Return [X, Y] of the center of cell containing provided text 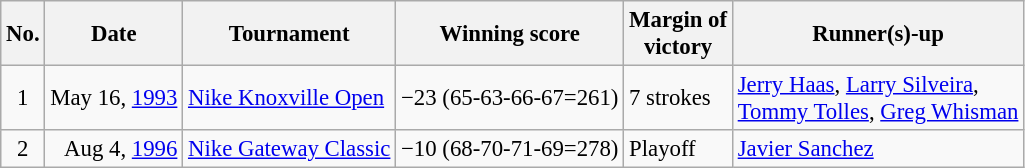
No. [23, 34]
−23 (65-63-66-67=261) [510, 98]
Nike Gateway Classic [290, 149]
Date [114, 34]
Nike Knoxville Open [290, 98]
Playoff [678, 149]
7 strokes [678, 98]
Javier Sanchez [878, 149]
Winning score [510, 34]
Jerry Haas, Larry Silveira, Tommy Tolles, Greg Whisman [878, 98]
Tournament [290, 34]
2 [23, 149]
Runner(s)-up [878, 34]
−10 (68-70-71-69=278) [510, 149]
Aug 4, 1996 [114, 149]
1 [23, 98]
May 16, 1993 [114, 98]
Margin ofvictory [678, 34]
